Identify which cell holds the provided text, then report its [x, y] central coordinate. 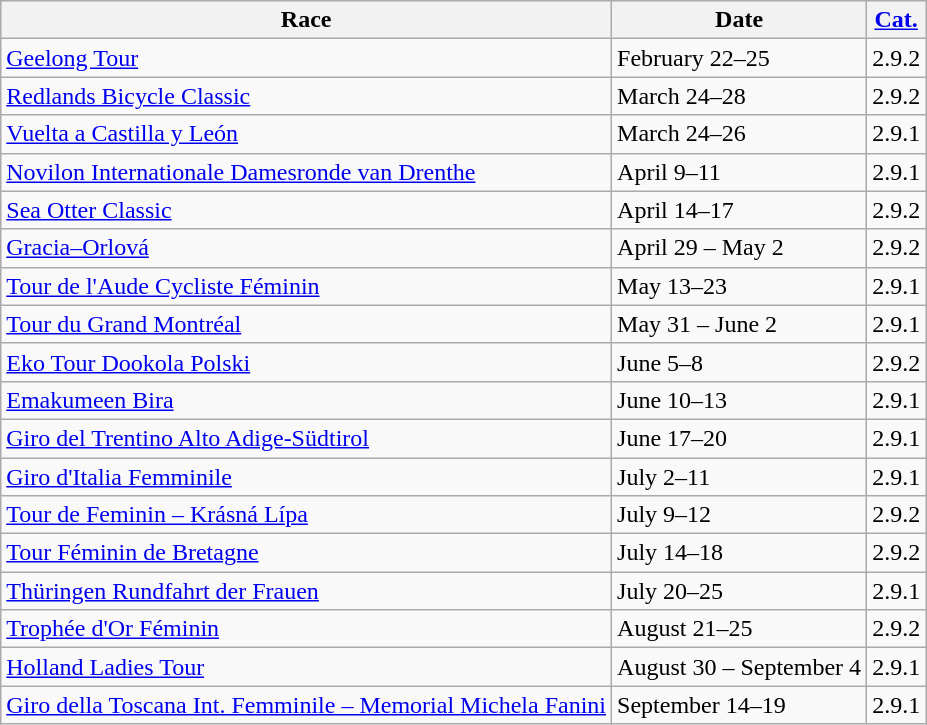
April 29 – May 2 [740, 248]
Emakumeen Bira [306, 400]
Race [306, 20]
July 2–11 [740, 477]
August 21–25 [740, 629]
Tour de Feminin – Krásná Lípa [306, 515]
August 30 – September 4 [740, 667]
Sea Otter Classic [306, 210]
March 24–28 [740, 96]
Trophée d'Or Féminin [306, 629]
April 14–17 [740, 210]
Tour Féminin de Bretagne [306, 553]
Holland Ladies Tour [306, 667]
May 31 – June 2 [740, 324]
April 9–11 [740, 172]
September 14–19 [740, 705]
Redlands Bicycle Classic [306, 96]
June 17–20 [740, 438]
Eko Tour Dookola Polski [306, 362]
Cat. [896, 20]
Date [740, 20]
June 5–8 [740, 362]
July 20–25 [740, 591]
July 9–12 [740, 515]
Tour du Grand Montréal [306, 324]
Gracia–Orlová [306, 248]
Tour de l'Aude Cycliste Féminin [306, 286]
Giro della Toscana Int. Femminile – Memorial Michela Fanini [306, 705]
Giro d'Italia Femminile [306, 477]
March 24–26 [740, 134]
July 14–18 [740, 553]
May 13–23 [740, 286]
Vuelta a Castilla y León [306, 134]
Novilon Internationale Damesronde van Drenthe [306, 172]
June 10–13 [740, 400]
February 22–25 [740, 58]
Thüringen Rundfahrt der Frauen [306, 591]
Geelong Tour [306, 58]
Giro del Trentino Alto Adige-Südtirol [306, 438]
